Identify which cell holds the provided text, then report its [X, Y] central coordinate. 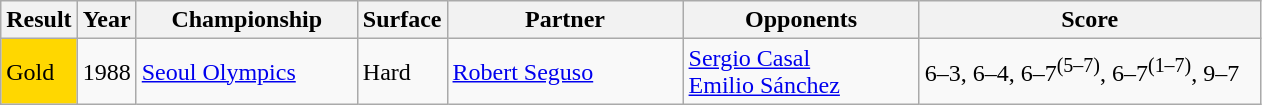
Result [39, 20]
Opponents [801, 20]
Hard [402, 72]
Sergio Casal Emilio Sánchez [801, 72]
Gold [39, 72]
Championship [246, 20]
Year [106, 20]
6–3, 6–4, 6–7(5–7), 6–7(1–7), 9–7 [1090, 72]
1988 [106, 72]
Surface [402, 20]
Partner [565, 20]
Seoul Olympics [246, 72]
Score [1090, 20]
Robert Seguso [565, 72]
